Capture the cell that displays the provided text and extract its (X, Y) central coordinate. 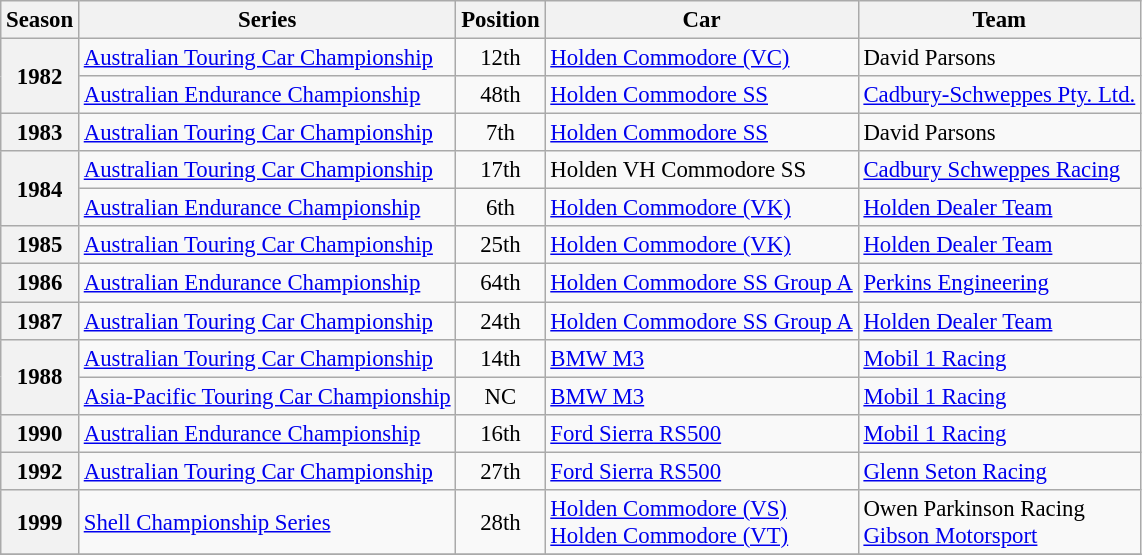
1984 (40, 188)
1992 (40, 471)
Holden VH Commodore SS (702, 170)
Season (40, 20)
7th (500, 133)
6th (500, 208)
28th (500, 522)
1987 (40, 321)
14th (500, 358)
Perkins Engineering (999, 283)
NC (500, 396)
16th (500, 433)
64th (500, 283)
Cadbury-Schweppes Pty. Ltd. (999, 95)
1986 (40, 283)
Holden Commodore (VS)Holden Commodore (VT) (702, 522)
1985 (40, 245)
Shell Championship Series (266, 522)
Cadbury Schweppes Racing (999, 170)
Series (266, 20)
1990 (40, 433)
Glenn Seton Racing (999, 471)
1983 (40, 133)
Position (500, 20)
1999 (40, 522)
Car (702, 20)
1988 (40, 376)
12th (500, 58)
Holden Commodore (VC) (702, 58)
24th (500, 321)
17th (500, 170)
Team (999, 20)
25th (500, 245)
27th (500, 471)
Asia-Pacific Touring Car Championship (266, 396)
48th (500, 95)
1982 (40, 76)
Owen Parkinson RacingGibson Motorsport (999, 522)
